Find where the given text appears and provide that cell's center as [X, Y] coordinate. 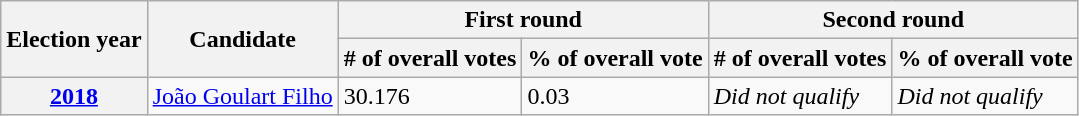
Second round [893, 20]
Election year [74, 39]
30.176 [430, 96]
João Goulart Filho [242, 96]
2018 [74, 96]
Candidate [242, 39]
First round [523, 20]
0.03 [615, 96]
